Find where the given text appears and provide that cell's center as (x, y) coordinate. 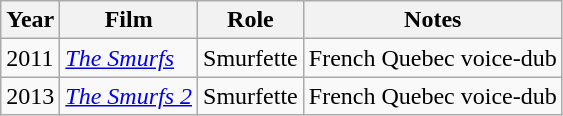
2013 (30, 96)
The Smurfs (129, 58)
Film (129, 20)
Year (30, 20)
2011 (30, 58)
Notes (432, 20)
Role (251, 20)
The Smurfs 2 (129, 96)
